Extract the (X, Y) coordinate from the center of the cell holding the provided text.  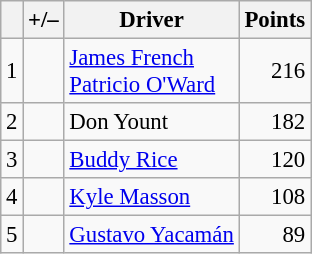
5 (12, 235)
Points (274, 20)
Kyle Masson (152, 197)
Gustavo Yacamán (152, 235)
182 (274, 122)
Driver (152, 20)
James French Patricio O'Ward (152, 72)
120 (274, 160)
3 (12, 160)
216 (274, 72)
89 (274, 235)
2 (12, 122)
108 (274, 197)
Buddy Rice (152, 160)
4 (12, 197)
Don Yount (152, 122)
1 (12, 72)
+/– (44, 20)
